Output the (x, y) coordinate of the center of the cell containing the given text.  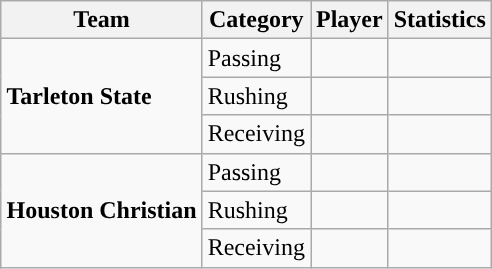
Category (256, 20)
Statistics (440, 20)
Tarleton State (102, 96)
Team (102, 20)
Player (349, 20)
Houston Christian (102, 210)
